Output the (x, y) coordinate of the center of the cell containing the given text.  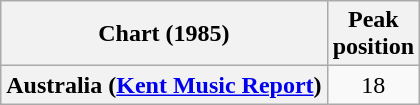
Australia (Kent Music Report) (164, 85)
Chart (1985) (164, 34)
18 (373, 85)
Peakposition (373, 34)
